Scan for the cell matching the given text and deliver its (x, y) coordinate at center. 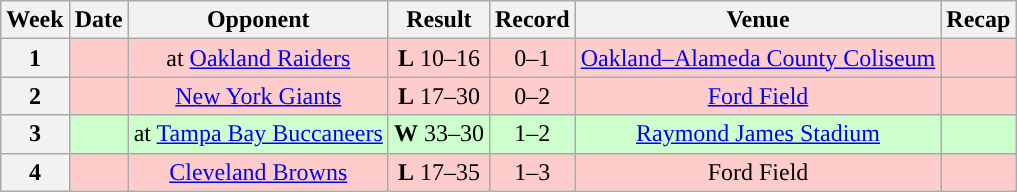
Venue (758, 20)
Opponent (258, 20)
W 33–30 (438, 134)
1–2 (532, 134)
Result (438, 20)
1–3 (532, 172)
Oakland–Alameda County Coliseum (758, 58)
Raymond James Stadium (758, 134)
Recap (978, 20)
L 17–30 (438, 96)
at Tampa Bay Buccaneers (258, 134)
2 (35, 96)
3 (35, 134)
Cleveland Browns (258, 172)
Record (532, 20)
Date (98, 20)
L 10–16 (438, 58)
L 17–35 (438, 172)
0–2 (532, 96)
4 (35, 172)
0–1 (532, 58)
at Oakland Raiders (258, 58)
Week (35, 20)
1 (35, 58)
New York Giants (258, 96)
